Determine the (x, y) coordinate at the center of the cell enclosing the given text.  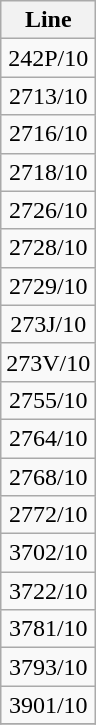
2768/10 (48, 477)
3901/10 (48, 705)
2718/10 (48, 172)
2728/10 (48, 248)
2716/10 (48, 134)
2726/10 (48, 210)
2713/10 (48, 96)
3722/10 (48, 591)
273V/10 (48, 362)
Line (48, 20)
2729/10 (48, 286)
3793/10 (48, 667)
2755/10 (48, 400)
242P/10 (48, 58)
2772/10 (48, 515)
3781/10 (48, 629)
273J/10 (48, 324)
2764/10 (48, 438)
3702/10 (48, 553)
